Provide the [X, Y] coordinate of the cell's center where the given text is located.  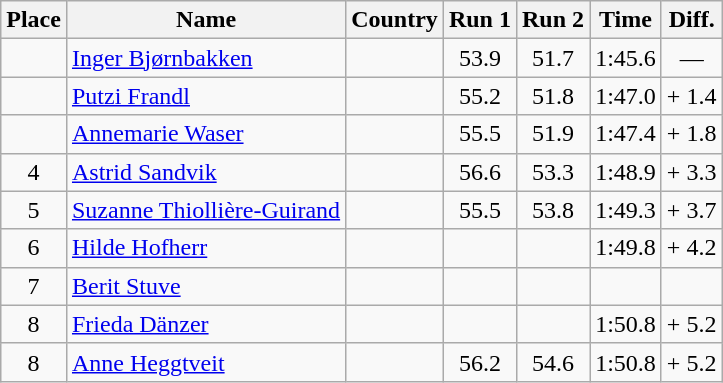
+ 3.7 [692, 210]
+ 1.4 [692, 96]
Country [395, 20]
Name [206, 20]
Berit Stuve [206, 286]
1:49.8 [626, 248]
— [692, 58]
+ 1.8 [692, 134]
6 [34, 248]
Putzi Frandl [206, 96]
51.9 [552, 134]
53.8 [552, 210]
Astrid Sandvik [206, 172]
Frieda Dänzer [206, 324]
7 [34, 286]
Run 2 [552, 20]
+ 4.2 [692, 248]
+ 3.3 [692, 172]
54.6 [552, 362]
53.9 [480, 58]
1:49.3 [626, 210]
Hilde Hofherr [206, 248]
1:48.9 [626, 172]
Annemarie Waser [206, 134]
51.7 [552, 58]
56.6 [480, 172]
56.2 [480, 362]
Inger Bjørnbakken [206, 58]
1:47.0 [626, 96]
1:45.6 [626, 58]
Time [626, 20]
55.2 [480, 96]
5 [34, 210]
Place [34, 20]
51.8 [552, 96]
Anne Heggtveit [206, 362]
Suzanne Thiollière-Guirand [206, 210]
Run 1 [480, 20]
4 [34, 172]
1:47.4 [626, 134]
53.3 [552, 172]
Diff. [692, 20]
